Determine the (X, Y) coordinate at the center of the cell enclosing the given text.  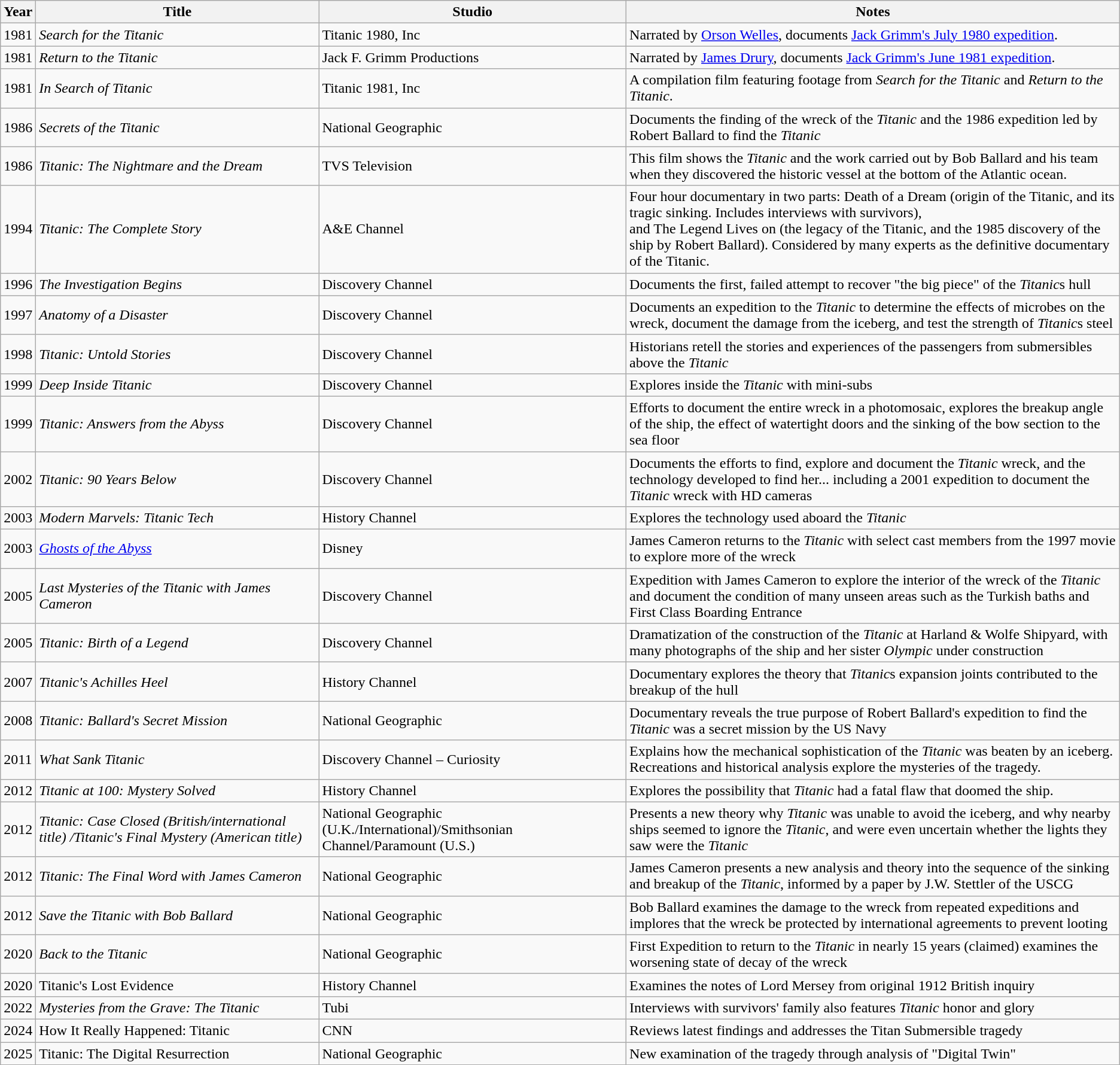
Titanic: The Final Word with James Cameron (177, 876)
What Sank Titanic (177, 760)
Modern Marvels: Titanic Tech (177, 518)
Jack F. Grimm Productions (473, 57)
Studio (473, 12)
Discovery Channel – Curiosity (473, 760)
New examination of the tragedy through analysis of "Digital Twin" (874, 1054)
Reviews latest findings and addresses the Titan Submersible tragedy (874, 1030)
CNN (473, 1030)
Notes (874, 12)
Explores inside the Titanic with mini-subs (874, 385)
Narrated by James Drury, documents Jack Grimm's June 1981 expedition. (874, 57)
National Geographic (U.K./International)/Smithsonian Channel/Paramount (U.S.) (473, 829)
Ghosts of the Abyss (177, 549)
Titanic: The Nightmare and the Dream (177, 166)
Interviews with survivors' family also features Titanic honor and glory (874, 1008)
Save the Titanic with Bob Ballard (177, 915)
James Cameron returns to the Titanic with select cast members from the 1997 movie to explore more of the wreck (874, 549)
2008 (18, 720)
1994 (18, 229)
Tubi (473, 1008)
Titanic: Case Closed (British/international title) /Titanic's Final Mystery (American title) (177, 829)
Documents the first, failed attempt to recover "the big piece" of the Titanics hull (874, 284)
Examines the notes of Lord Mersey from original 1912 British inquiry (874, 985)
Documentary explores the theory that Titanics expansion joints contributed to the breakup of the hull (874, 682)
2011 (18, 760)
Titanic: Answers from the Abyss (177, 424)
Secrets of the Titanic (177, 127)
2025 (18, 1054)
Title (177, 12)
Titanic: The Digital Resurrection (177, 1054)
First Expedition to return to the Titanic in nearly 15 years (claimed) examines the worsening state of decay of the wreck (874, 954)
Year (18, 12)
Explores the technology used aboard the Titanic (874, 518)
Titanic: The Complete Story (177, 229)
Last Mysteries of the Titanic with James Cameron (177, 596)
Narrated by Orson Welles, documents Jack Grimm's July 1980 expedition. (874, 35)
Deep Inside Titanic (177, 385)
Titanic's Lost Evidence (177, 985)
Documents the finding of the wreck of the Titanic and the 1986 expedition led by Robert Ballard to find the Titanic (874, 127)
A compilation film featuring footage from Search for the Titanic and Return to the Titanic. (874, 89)
Return to the Titanic (177, 57)
Titanic: Ballard's Secret Mission (177, 720)
1997 (18, 315)
Search for the Titanic (177, 35)
1998 (18, 354)
Explores the possibility that Titanic had a fatal flaw that doomed the ship. (874, 790)
Anatomy of a Disaster (177, 315)
Titanic: Untold Stories (177, 354)
Titanic: Birth of a Legend (177, 643)
The Investigation Begins (177, 284)
Titanic: 90 Years Below (177, 479)
Documentary reveals the true purpose of Robert Ballard's expedition to find the Titanic was a secret mission by the US Navy (874, 720)
2007 (18, 682)
2022 (18, 1008)
TVS Television (473, 166)
2024 (18, 1030)
Titanic's Achilles Heel (177, 682)
A&E Channel (473, 229)
Historians retell the stories and experiences of the passengers from submersibles above the Titanic (874, 354)
Titanic 1981, Inc (473, 89)
Titanic 1980, Inc (473, 35)
Mysteries from the Grave: The Titanic (177, 1008)
2002 (18, 479)
1996 (18, 284)
In Search of Titanic (177, 89)
Back to the Titanic (177, 954)
How It Really Happened: Titanic (177, 1030)
Disney (473, 549)
Titanic at 100: Mystery Solved (177, 790)
